Identify which cell holds the provided text, then report its (X, Y) central coordinate. 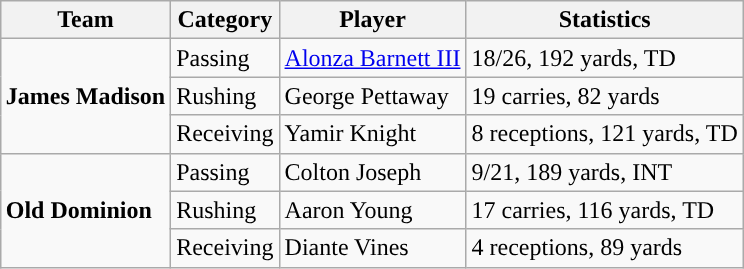
George Pettaway (372, 96)
9/21, 189 yards, INT (604, 172)
Category (225, 20)
Statistics (604, 20)
Colton Joseph (372, 172)
Diante Vines (372, 248)
Old Dominion (85, 210)
Player (372, 20)
Yamir Knight (372, 134)
4 receptions, 89 yards (604, 248)
8 receptions, 121 yards, TD (604, 134)
Aaron Young (372, 210)
19 carries, 82 yards (604, 96)
Alonza Barnett III (372, 58)
18/26, 192 yards, TD (604, 58)
Team (85, 20)
James Madison (85, 96)
17 carries, 116 yards, TD (604, 210)
